Determine the [x, y] coordinate at the center of the cell enclosing the given text.  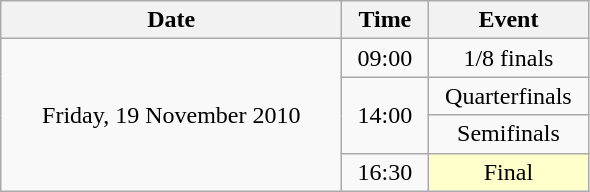
Event [508, 20]
Final [508, 172]
Date [172, 20]
Friday, 19 November 2010 [172, 115]
09:00 [385, 58]
Quarterfinals [508, 96]
16:30 [385, 172]
1/8 finals [508, 58]
14:00 [385, 115]
Time [385, 20]
Semifinals [508, 134]
